Extract the (x, y) coordinate from the center of the cell holding the provided text.  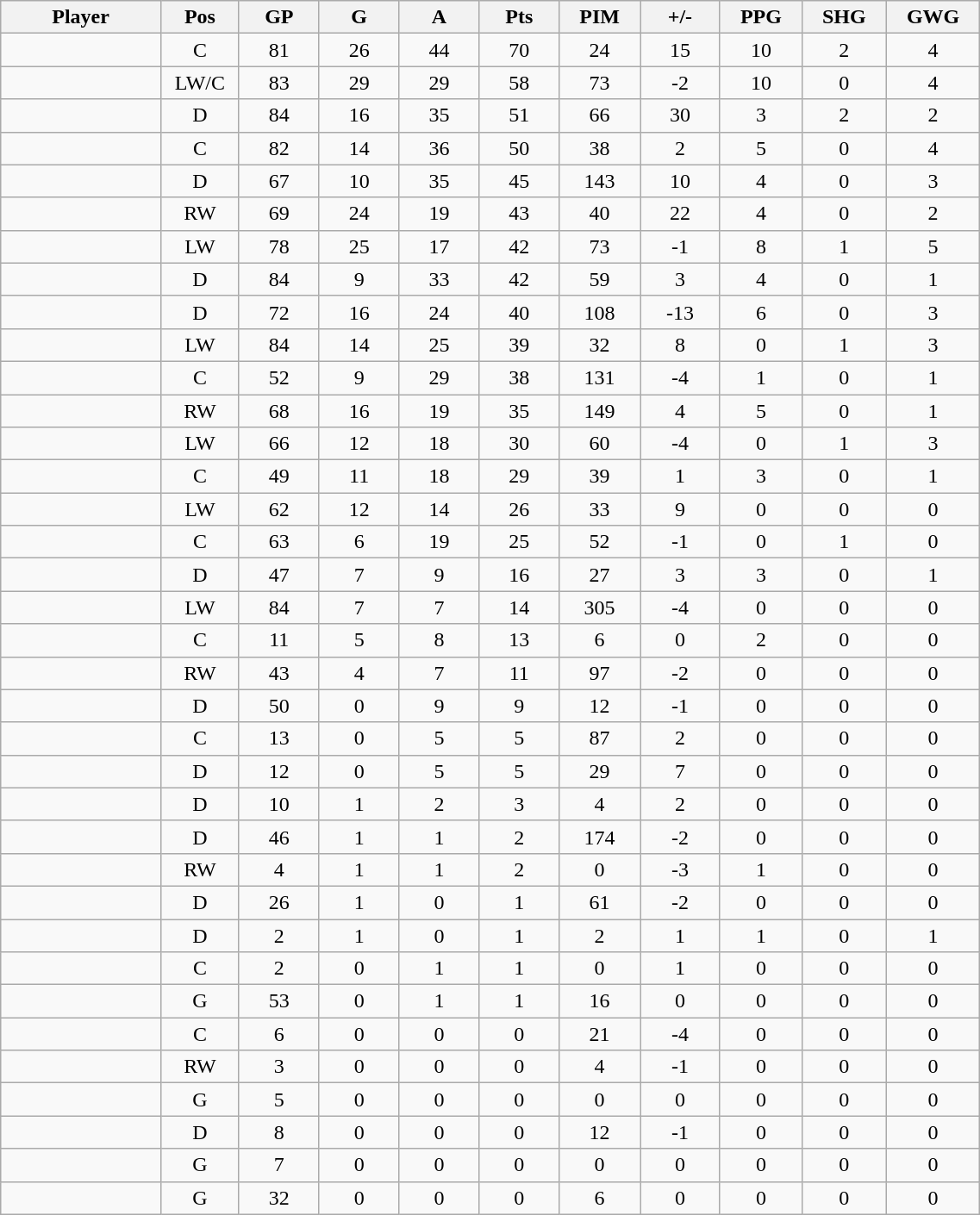
22 (679, 214)
GWG (933, 17)
67 (279, 181)
SHG (844, 17)
60 (600, 444)
59 (600, 279)
51 (519, 115)
A (440, 17)
15 (679, 50)
143 (600, 181)
Pos (200, 17)
GP (279, 17)
17 (440, 246)
69 (279, 214)
44 (440, 50)
81 (279, 50)
131 (600, 377)
63 (279, 542)
58 (519, 83)
36 (440, 148)
62 (279, 509)
305 (600, 607)
45 (519, 181)
87 (600, 738)
61 (600, 902)
PIM (600, 17)
82 (279, 148)
49 (279, 477)
78 (279, 246)
108 (600, 312)
47 (279, 575)
46 (279, 837)
PPG (760, 17)
21 (600, 1034)
Pts (519, 17)
97 (600, 673)
149 (600, 411)
LW/C (200, 83)
83 (279, 83)
+/- (679, 17)
Player (81, 17)
70 (519, 50)
-13 (679, 312)
-3 (679, 869)
27 (600, 575)
72 (279, 312)
174 (600, 837)
53 (279, 1001)
68 (279, 411)
